Provide the (x, y) coordinate of the cell's center where the given text is located.  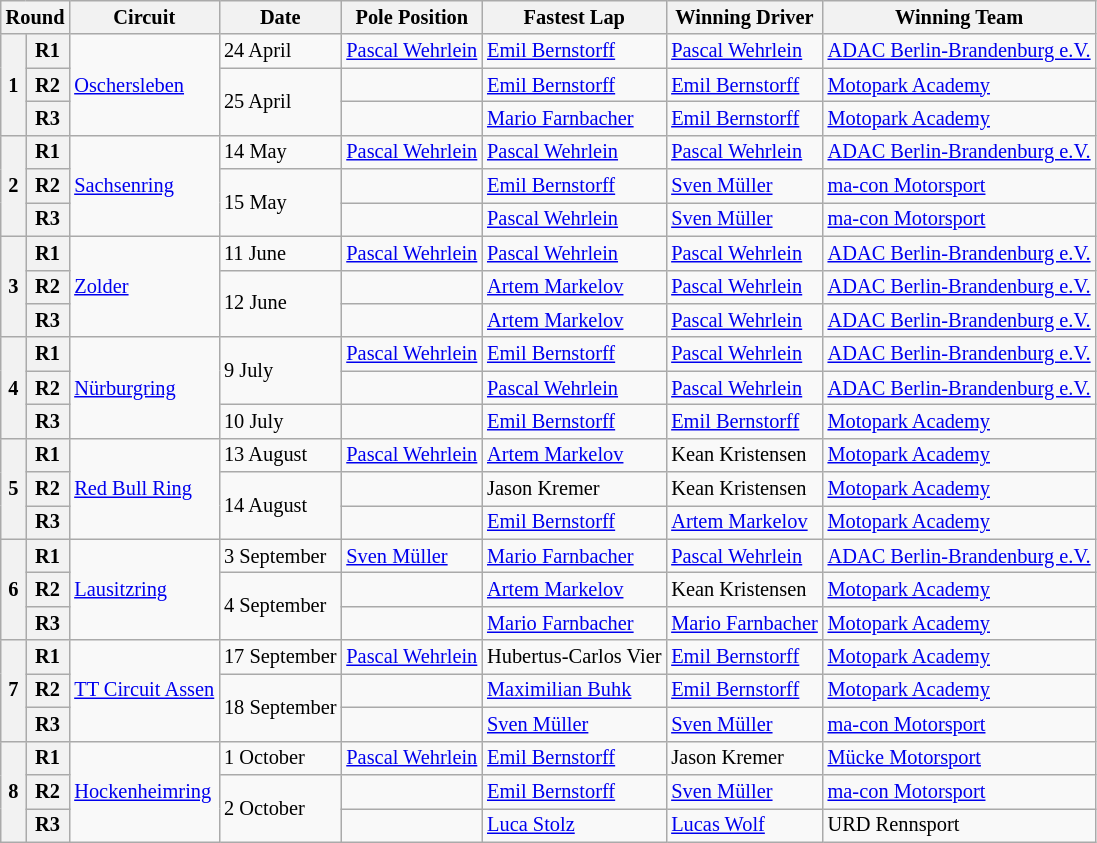
25 April (280, 102)
3 (14, 286)
4 September (280, 606)
Sachsenring (144, 186)
Fastest Lap (574, 17)
3 September (280, 556)
13 August (280, 455)
Winning Driver (744, 17)
Round (36, 17)
1 October (280, 758)
Mücke Motorsport (960, 758)
Lucas Wolf (744, 825)
9 July (280, 370)
15 May (280, 202)
Red Bull Ring (144, 488)
2 October (280, 808)
5 (14, 488)
2 (14, 186)
10 July (280, 421)
Luca Stolz (574, 825)
Maximilian Buhk (574, 690)
14 May (280, 152)
Pole Position (412, 17)
6 (14, 590)
12 June (280, 304)
8 (14, 792)
Oschersleben (144, 84)
7 (14, 690)
4 (14, 388)
URD Rennsport (960, 825)
Zolder (144, 286)
Circuit (144, 17)
14 August (280, 506)
1 (14, 84)
TT Circuit Assen (144, 690)
Hubertus-Carlos Vier (574, 657)
Lausitzring (144, 590)
18 September (280, 706)
Date (280, 17)
Winning Team (960, 17)
Nürburgring (144, 388)
11 June (280, 253)
Hockenheimring (144, 792)
24 April (280, 51)
17 September (280, 657)
